Provide the [x, y] coordinate of the cell's center where the given text is located.  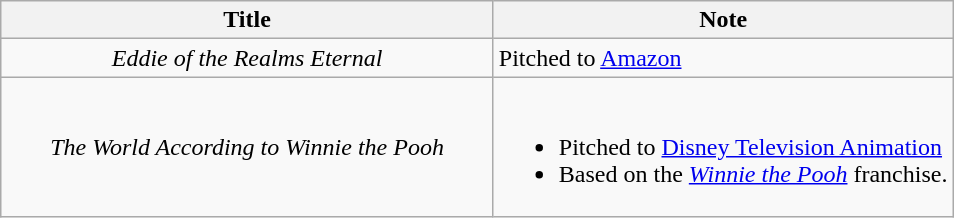
The World According to Winnie the Pooh [248, 147]
Title [248, 20]
Eddie of the Realms Eternal [248, 58]
Note [723, 20]
Pitched to Amazon [723, 58]
Pitched to Disney Television AnimationBased on the Winnie the Pooh franchise. [723, 147]
